Search for the cell housing the specified text and yield its (x, y) center coordinate. 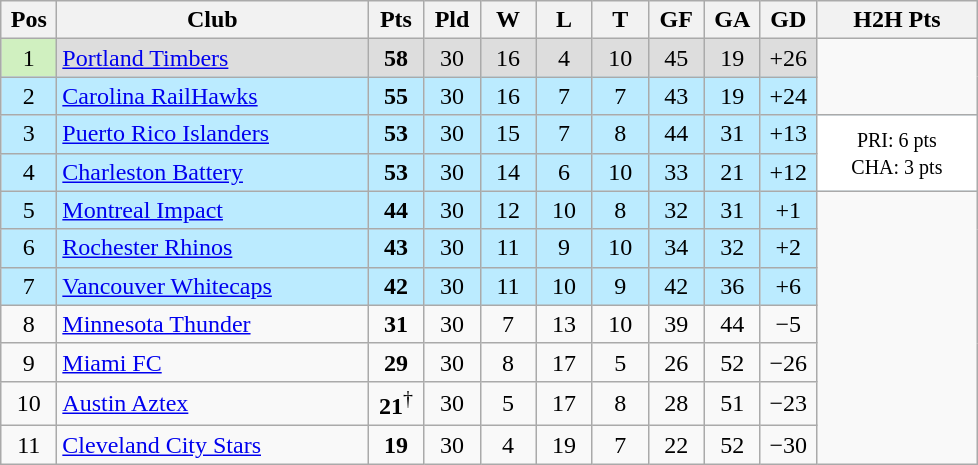
Pts (396, 20)
PRI: 6 ptsCHA: 3 pts (896, 153)
Miami FC (212, 362)
21† (396, 404)
1 (29, 58)
45 (676, 58)
Cleveland City Stars (212, 445)
Charleston Battery (212, 172)
Austin Aztex (212, 404)
15 (508, 134)
L (564, 20)
H2H Pts (896, 20)
Portland Timbers (212, 58)
Pos (29, 20)
34 (676, 248)
2 (29, 96)
21 (732, 172)
58 (396, 58)
Club (212, 20)
GD (788, 20)
GF (676, 20)
GA (732, 20)
+26 (788, 58)
+13 (788, 134)
12 (508, 210)
+1 (788, 210)
33 (676, 172)
Minnesota Thunder (212, 324)
29 (396, 362)
+6 (788, 286)
T (620, 20)
−30 (788, 445)
14 (508, 172)
−26 (788, 362)
3 (29, 134)
36 (732, 286)
+2 (788, 248)
−5 (788, 324)
51 (732, 404)
Vancouver Whitecaps (212, 286)
55 (396, 96)
+12 (788, 172)
28 (676, 404)
−23 (788, 404)
Carolina RailHawks (212, 96)
Rochester Rhinos (212, 248)
22 (676, 445)
Montreal Impact (212, 210)
13 (564, 324)
Puerto Rico Islanders (212, 134)
26 (676, 362)
W (508, 20)
Pld (452, 20)
39 (676, 324)
+24 (788, 96)
